Return the (X, Y) coordinate for the center point of the cell that contains the specified text.  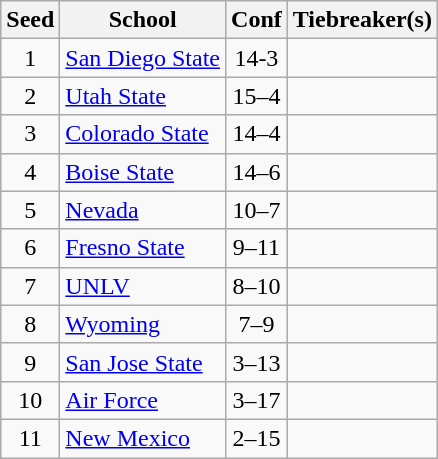
8 (30, 324)
Tiebreaker(s) (362, 20)
San Diego State (143, 58)
Boise State (143, 172)
10 (30, 400)
6 (30, 248)
Conf (257, 20)
Air Force (143, 400)
11 (30, 438)
14–6 (257, 172)
10–7 (257, 210)
Wyoming (143, 324)
2 (30, 96)
7 (30, 286)
Seed (30, 20)
New Mexico (143, 438)
1 (30, 58)
8–10 (257, 286)
15–4 (257, 96)
2–15 (257, 438)
Colorado State (143, 134)
9 (30, 362)
9–11 (257, 248)
Utah State (143, 96)
3 (30, 134)
School (143, 20)
3–13 (257, 362)
San Jose State (143, 362)
Nevada (143, 210)
UNLV (143, 286)
Fresno State (143, 248)
3–17 (257, 400)
4 (30, 172)
7–9 (257, 324)
14–4 (257, 134)
14-3 (257, 58)
5 (30, 210)
